Return the (x, y) coordinate for the center point of the cell that contains the specified text.  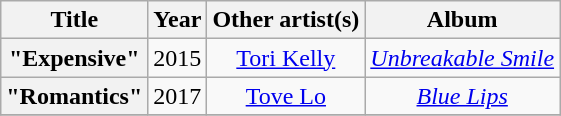
2017 (178, 96)
Tori Kelly (286, 58)
Other artist(s) (286, 20)
Unbreakable Smile (462, 58)
"Expensive" (74, 58)
Year (178, 20)
Blue Lips (462, 96)
2015 (178, 58)
Album (462, 20)
"Romantics" (74, 96)
Tove Lo (286, 96)
Title (74, 20)
